Pinpoint the cell where the given text exists, returning its (X, Y) midpoint coordinate. 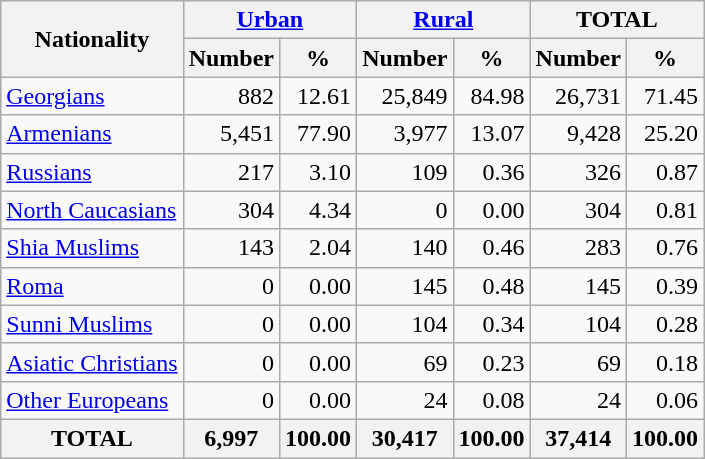
0.46 (492, 248)
26,731 (578, 96)
283 (578, 248)
37,414 (578, 438)
0.06 (664, 400)
0.76 (664, 248)
Russians (92, 172)
6,997 (231, 438)
Sunni Muslims (92, 324)
Rural (444, 20)
0.39 (664, 286)
0.87 (664, 172)
Shia Muslims (92, 248)
North Caucasians (92, 210)
77.90 (318, 134)
0.34 (492, 324)
13.07 (492, 134)
0.18 (664, 362)
143 (231, 248)
0.28 (664, 324)
0.81 (664, 210)
5,451 (231, 134)
882 (231, 96)
12.61 (318, 96)
25.20 (664, 134)
326 (578, 172)
Roma (92, 286)
0.08 (492, 400)
Armenians (92, 134)
30,417 (405, 438)
Asiatic Christians (92, 362)
2.04 (318, 248)
84.98 (492, 96)
0.36 (492, 172)
140 (405, 248)
3.10 (318, 172)
71.45 (664, 96)
Other Europeans (92, 400)
Georgians (92, 96)
0.23 (492, 362)
217 (231, 172)
25,849 (405, 96)
109 (405, 172)
Urban (270, 20)
0.48 (492, 286)
Nationality (92, 39)
3,977 (405, 134)
4.34 (318, 210)
9,428 (578, 134)
